Find where the given text appears and provide that cell's center as [x, y] coordinate. 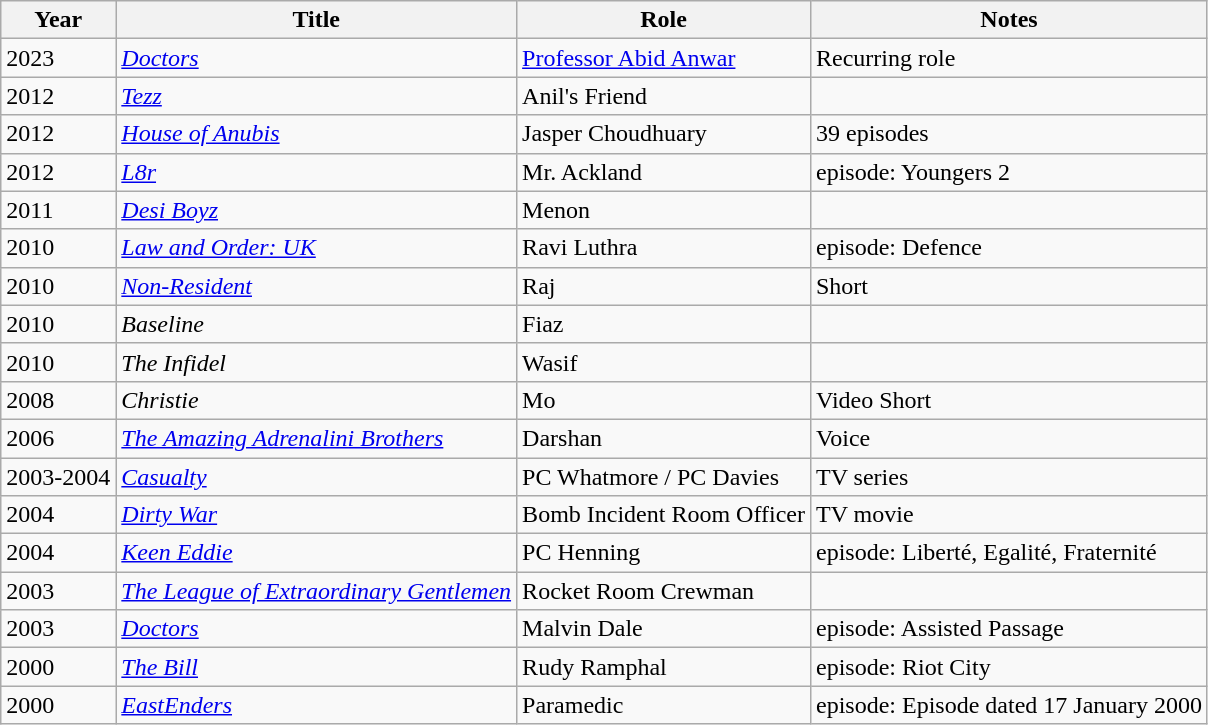
Ravi Luthra [664, 248]
Paramedic [664, 705]
Desi Boyz [316, 210]
Wasif [664, 362]
Keen Eddie [316, 553]
Menon [664, 210]
Jasper Choudhuary [664, 134]
Non-Resident [316, 286]
EastEnders [316, 705]
Year [58, 20]
episode: Riot City [1008, 667]
Rocket Room Crewman [664, 591]
Role [664, 20]
Anil's Friend [664, 96]
2011 [58, 210]
episode: Assisted Passage [1008, 629]
episode: Liberté, Egalité, Fraternité [1008, 553]
Rudy Ramphal [664, 667]
Video Short [1008, 400]
Fiaz [664, 324]
Recurring role [1008, 58]
Professor Abid Anwar [664, 58]
Title [316, 20]
39 episodes [1008, 134]
episode: Youngers 2 [1008, 172]
Christie [316, 400]
Baseline [316, 324]
House of Anubis [316, 134]
2023 [58, 58]
2006 [58, 438]
The Infidel [316, 362]
Raj [664, 286]
2003-2004 [58, 477]
TV series [1008, 477]
TV movie [1008, 515]
Tezz [316, 96]
L8r [316, 172]
Darshan [664, 438]
Short [1008, 286]
Mo [664, 400]
Law and Order: UK [316, 248]
PC Whatmore / PC Davies [664, 477]
The League of Extraordinary Gentlemen [316, 591]
PC Henning [664, 553]
episode: Defence [1008, 248]
Mr. Ackland [664, 172]
Voice [1008, 438]
Malvin Dale [664, 629]
Dirty War [316, 515]
Bomb Incident Room Officer [664, 515]
The Bill [316, 667]
Casualty [316, 477]
2008 [58, 400]
The Amazing Adrenalini Brothers [316, 438]
Notes [1008, 20]
episode: Episode dated 17 January 2000 [1008, 705]
